Return (X, Y) of the center of cell containing provided text 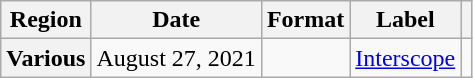
August 27, 2021 (176, 58)
Format (305, 20)
Various (46, 58)
Date (176, 20)
Interscope (406, 58)
Label (406, 20)
Region (46, 20)
